Scan for the cell matching the given text and deliver its [X, Y] coordinate at center. 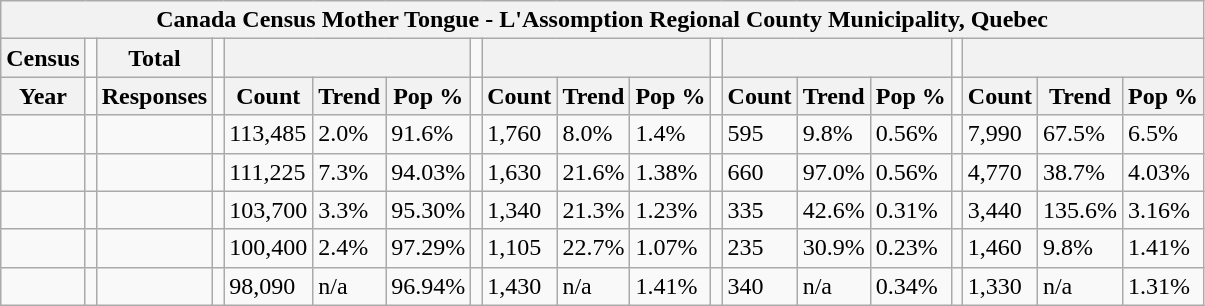
8.0% [594, 134]
Canada Census Mother Tongue - L'Assomption Regional County Municipality, Quebec [602, 20]
1.38% [670, 172]
2.0% [350, 134]
113,485 [268, 134]
97.0% [834, 172]
22.7% [594, 248]
4.03% [1162, 172]
97.29% [428, 248]
Year [43, 96]
1,105 [520, 248]
7.3% [350, 172]
103,700 [268, 210]
0.34% [910, 286]
95.30% [428, 210]
3,440 [1000, 210]
30.9% [834, 248]
2.4% [350, 248]
0.31% [910, 210]
4,770 [1000, 172]
1,340 [520, 210]
21.6% [594, 172]
38.7% [1080, 172]
1.31% [1162, 286]
1,760 [520, 134]
Responses [154, 96]
3.16% [1162, 210]
7,990 [1000, 134]
21.3% [594, 210]
1,330 [1000, 286]
42.6% [834, 210]
1.4% [670, 134]
91.6% [428, 134]
Total [154, 58]
96.94% [428, 286]
100,400 [268, 248]
595 [760, 134]
67.5% [1080, 134]
135.6% [1080, 210]
1,460 [1000, 248]
1,630 [520, 172]
1.07% [670, 248]
3.3% [350, 210]
660 [760, 172]
340 [760, 286]
6.5% [1162, 134]
98,090 [268, 286]
1,430 [520, 286]
111,225 [268, 172]
235 [760, 248]
1.23% [670, 210]
94.03% [428, 172]
Census [43, 58]
335 [760, 210]
0.23% [910, 248]
